Output the [X, Y] coordinate of the center of the cell containing the given text.  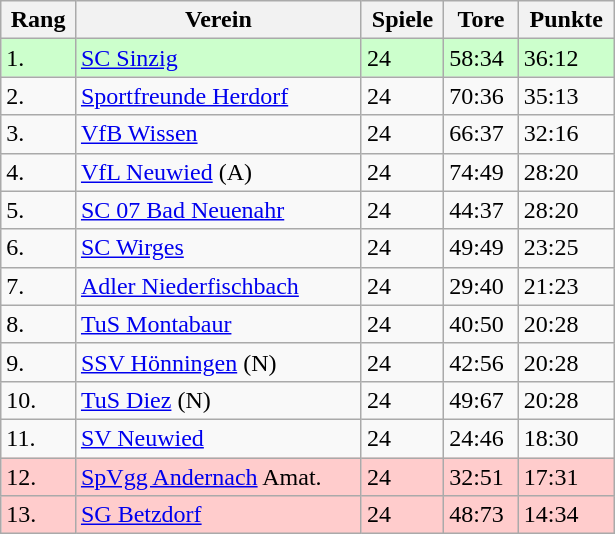
Tore [482, 20]
44:37 [482, 210]
49:49 [482, 248]
66:37 [482, 134]
SpVgg Andernach Amat. [218, 477]
18:30 [566, 438]
36:12 [566, 58]
3. [38, 134]
5. [38, 210]
7. [38, 286]
12. [38, 477]
70:36 [482, 96]
21:23 [566, 286]
Adler Niederfischbach [218, 286]
49:67 [482, 400]
6. [38, 248]
32:51 [482, 477]
74:49 [482, 172]
17:31 [566, 477]
10. [38, 400]
1. [38, 58]
9. [38, 362]
Sportfreunde Herdorf [218, 96]
8. [38, 324]
SV Neuwied [218, 438]
48:73 [482, 515]
23:25 [566, 248]
13. [38, 515]
11. [38, 438]
24:46 [482, 438]
35:13 [566, 96]
14:34 [566, 515]
SC 07 Bad Neuenahr [218, 210]
TuS Diez (N) [218, 400]
42:56 [482, 362]
SC Wirges [218, 248]
32:16 [566, 134]
TuS Montabaur [218, 324]
4. [38, 172]
VfL Neuwied (A) [218, 172]
Rang [38, 20]
SC Sinzig [218, 58]
29:40 [482, 286]
VfB Wissen [218, 134]
58:34 [482, 58]
Spiele [402, 20]
Verein [218, 20]
2. [38, 96]
SG Betzdorf [218, 515]
40:50 [482, 324]
Punkte [566, 20]
SSV Hönningen (N) [218, 362]
